Locate the cell with the specified text and output its [X, Y] center coordinate. 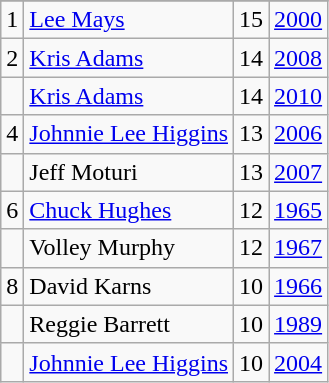
2010 [298, 96]
4 [12, 134]
2008 [298, 58]
Lee Mays [129, 20]
2007 [298, 172]
6 [12, 210]
Jeff Moturi [129, 172]
1965 [298, 210]
2004 [298, 362]
2 [12, 58]
2000 [298, 20]
8 [12, 286]
Chuck Hughes [129, 210]
David Karns [129, 286]
1 [12, 20]
2006 [298, 134]
Reggie Barrett [129, 324]
1989 [298, 324]
1966 [298, 286]
1967 [298, 248]
Volley Murphy [129, 248]
15 [252, 20]
